Extract the [X, Y] coordinate from the center of the cell holding the provided text.  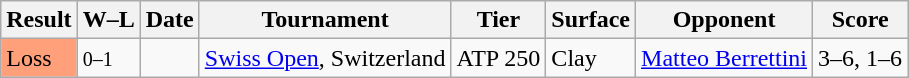
Opponent [724, 20]
Matteo Berrettini [724, 58]
W–L [108, 20]
0–1 [108, 58]
Swiss Open, Switzerland [325, 58]
Tournament [325, 20]
Result [39, 20]
Date [170, 20]
Tier [498, 20]
ATP 250 [498, 58]
Clay [591, 58]
3–6, 1–6 [860, 58]
Score [860, 20]
Surface [591, 20]
Loss [39, 58]
